Pinpoint the cell where the given text exists, returning its (X, Y) midpoint coordinate. 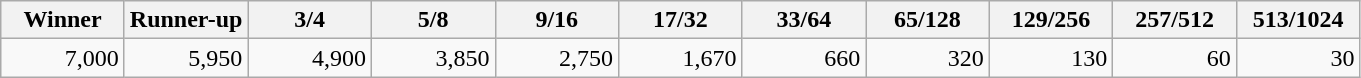
257/512 (1175, 20)
30 (1298, 58)
3,850 (433, 58)
5,950 (186, 58)
130 (1051, 58)
129/256 (1051, 20)
65/128 (928, 20)
1,670 (681, 58)
Runner-up (186, 20)
320 (928, 58)
7,000 (63, 58)
17/32 (681, 20)
60 (1175, 58)
660 (804, 58)
513/1024 (1298, 20)
9/16 (557, 20)
4,900 (310, 58)
3/4 (310, 20)
2,750 (557, 58)
5/8 (433, 20)
Winner (63, 20)
33/64 (804, 20)
